Detect which cell encompasses the target text, then output its [x, y] center coordinate. 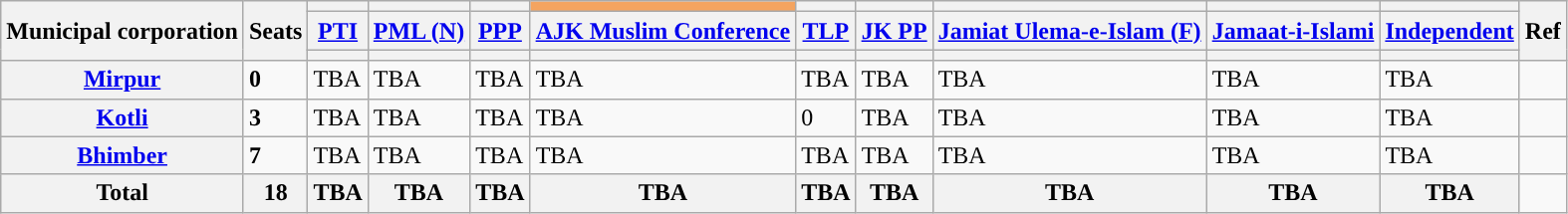
PML (N) [418, 31]
Kotli [123, 117]
Jamaat-i-Islami [1293, 31]
AJK Muslim Conference [663, 31]
Bhimber [123, 155]
JK PP [895, 31]
PTI [338, 31]
Ref [1542, 31]
Mirpur [123, 80]
PPP [500, 31]
18 [275, 193]
Seats [275, 31]
7 [275, 155]
Independent [1449, 31]
3 [275, 117]
Municipal corporation [123, 31]
Total [123, 193]
TLP [826, 31]
Jamiat Ulema-e-Islam (F) [1070, 31]
